Extract the [X, Y] coordinate from the center of the cell holding the provided text.  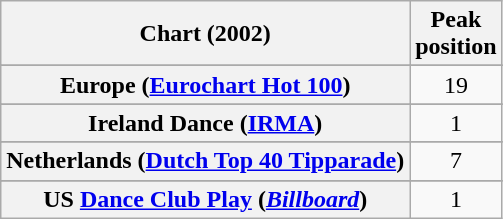
Peakposition [456, 34]
7 [456, 161]
Ireland Dance (IRMA) [206, 123]
Netherlands (Dutch Top 40 Tipparade) [206, 161]
19 [456, 85]
Chart (2002) [206, 34]
Europe (Eurochart Hot 100) [206, 85]
US Dance Club Play (Billboard) [206, 199]
